Output the (X, Y) coordinate of the center of the cell containing the given text.  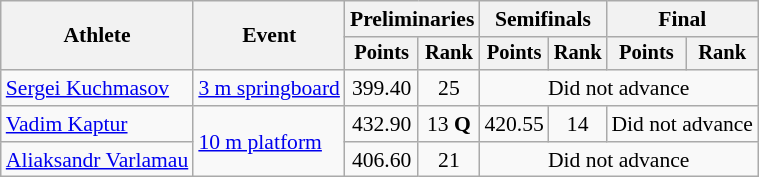
Semifinals (542, 19)
Event (269, 36)
Vadim Kaptur (98, 124)
420.55 (514, 124)
Athlete (98, 36)
432.90 (382, 124)
14 (578, 124)
Preliminaries (412, 19)
Sergei Kuchmasov (98, 88)
399.40 (382, 88)
Final (682, 19)
10 m platform (269, 142)
13 Q (448, 124)
25 (448, 88)
3 m springboard (269, 88)
